Identify which cell holds the provided text, then report its (X, Y) central coordinate. 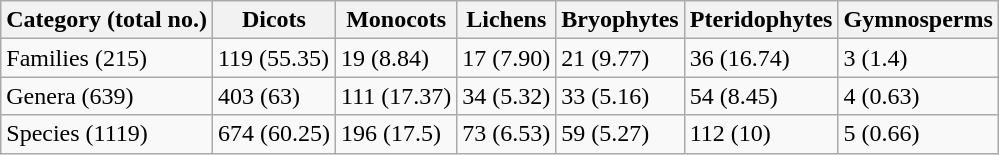
111 (17.37) (396, 96)
674 (60.25) (274, 134)
Bryophytes (620, 20)
19 (8.84) (396, 58)
21 (9.77) (620, 58)
Category (total no.) (107, 20)
Species (1119) (107, 134)
Monocots (396, 20)
59 (5.27) (620, 134)
Gymnosperms (918, 20)
Dicots (274, 20)
17 (7.90) (506, 58)
196 (17.5) (396, 134)
119 (55.35) (274, 58)
Genera (639) (107, 96)
3 (1.4) (918, 58)
73 (6.53) (506, 134)
403 (63) (274, 96)
Lichens (506, 20)
33 (5.16) (620, 96)
54 (8.45) (761, 96)
5 (0.66) (918, 134)
34 (5.32) (506, 96)
Families (215) (107, 58)
36 (16.74) (761, 58)
112 (10) (761, 134)
Pteridophytes (761, 20)
4 (0.63) (918, 96)
